Determine the [x, y] coordinate at the center of the cell enclosing the given text.  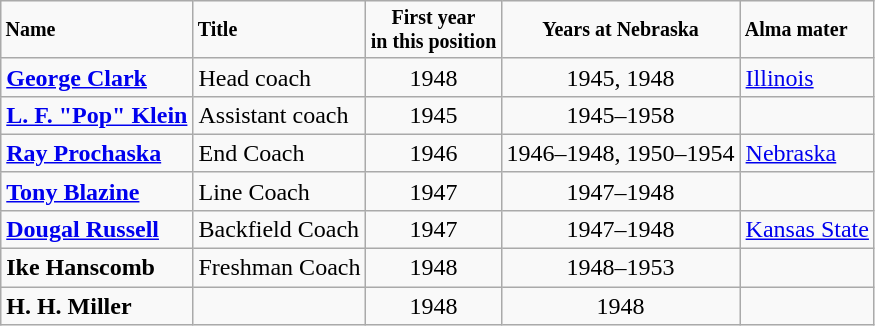
1948–1953 [620, 268]
Tony Blazine [97, 191]
1945–1958 [620, 115]
Assistant coach [280, 115]
George Clark [97, 77]
Ike Hanscomb [97, 268]
Head coach [280, 77]
Name [97, 30]
Dougal Russell [97, 229]
Title [280, 30]
1945, 1948 [620, 77]
L. F. "Pop" Klein [97, 115]
1945 [434, 115]
1946–1948, 1950–1954 [620, 153]
Alma mater [807, 30]
Years at Nebraska [620, 30]
First yearin this position [434, 30]
Ray Prochaska [97, 153]
Illinois [807, 77]
Backfield Coach [280, 229]
Kansas State [807, 229]
H. H. Miller [97, 306]
Nebraska [807, 153]
1946 [434, 153]
Line Coach [280, 191]
End Coach [280, 153]
Freshman Coach [280, 268]
